Extract the (x, y) coordinate from the center of the cell holding the provided text.  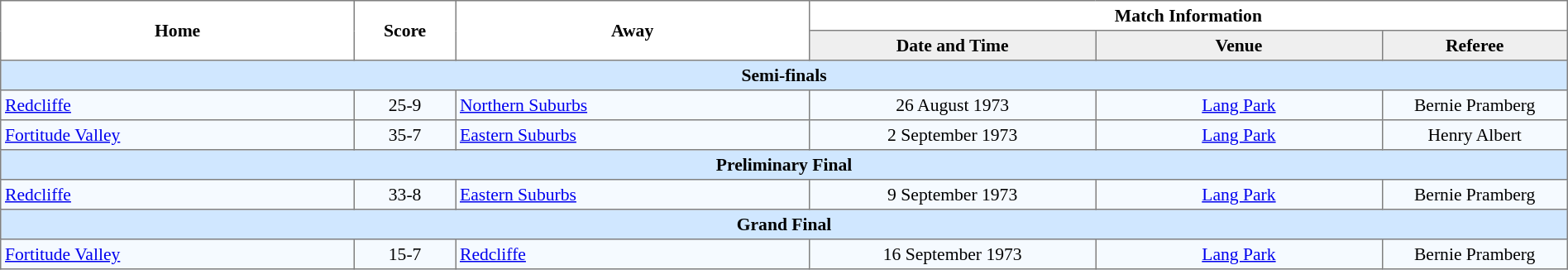
Match Information (1189, 16)
Away (633, 31)
15-7 (405, 254)
35-7 (405, 135)
Venue (1239, 46)
2 September 1973 (953, 135)
25-9 (405, 105)
26 August 1973 (953, 105)
33-8 (405, 195)
Grand Final (784, 224)
9 September 1973 (953, 195)
Semi-finals (784, 75)
Preliminary Final (784, 165)
Home (178, 31)
Northern Suburbs (633, 105)
Score (405, 31)
Referee (1475, 46)
16 September 1973 (953, 254)
Henry Albert (1475, 135)
Date and Time (953, 46)
